Capture the cell that displays the provided text and extract its [X, Y] central coordinate. 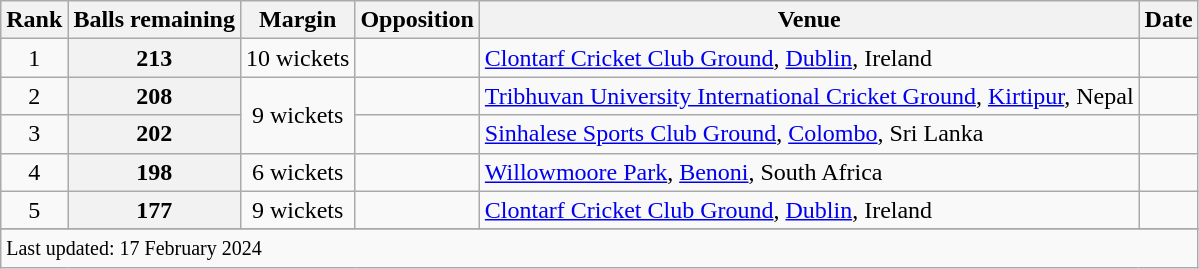
177 [154, 210]
Last updated: 17 February 2024 [600, 248]
Willowmoore Park, Benoni, South Africa [809, 172]
Balls remaining [154, 20]
6 wickets [297, 172]
Sinhalese Sports Club Ground, Colombo, Sri Lanka [809, 134]
Tribhuvan University International Cricket Ground, Kirtipur, Nepal [809, 96]
5 [34, 210]
3 [34, 134]
2 [34, 96]
Rank [34, 20]
Date [1168, 20]
1 [34, 58]
Margin [297, 20]
213 [154, 58]
208 [154, 96]
202 [154, 134]
198 [154, 172]
Opposition [417, 20]
10 wickets [297, 58]
4 [34, 172]
Venue [809, 20]
